Identify which cell holds the provided text, then report its [x, y] central coordinate. 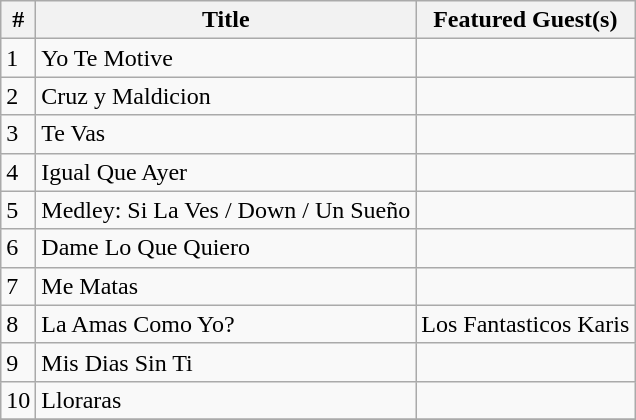
Featured Guest(s) [526, 20]
9 [18, 362]
Me Matas [226, 286]
7 [18, 286]
5 [18, 210]
6 [18, 248]
Title [226, 20]
La Amas Como Yo? [226, 324]
# [18, 20]
3 [18, 134]
Lloraras [226, 400]
Cruz y Maldicion [226, 96]
Los Fantasticos Karis [526, 324]
4 [18, 172]
2 [18, 96]
Mis Dias Sin Ti [226, 362]
Yo Te Motive [226, 58]
Dame Lo Que Quiero [226, 248]
Igual Que Ayer [226, 172]
Te Vas [226, 134]
8 [18, 324]
Medley: Si La Ves / Down / Un Sueño [226, 210]
10 [18, 400]
1 [18, 58]
